Extract the (x, y) coordinate from the center of the cell holding the provided text.  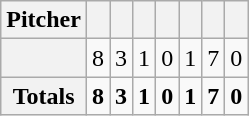
Totals (44, 96)
Pitcher (44, 20)
